Find where the given text appears and provide that cell's center as (x, y) coordinate. 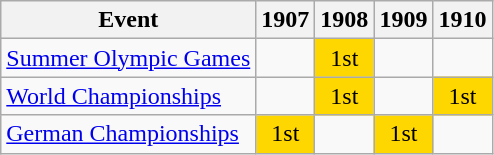
1909 (404, 20)
Summer Olympic Games (128, 58)
Event (128, 20)
1910 (462, 20)
German Championships (128, 134)
1907 (286, 20)
1908 (344, 20)
World Championships (128, 96)
